Return the [x, y] coordinate for the center point of the cell that contains the specified text.  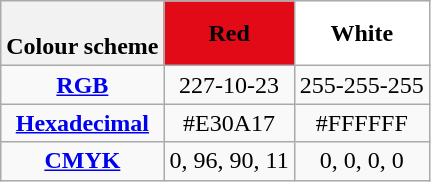
Colour scheme [82, 34]
Hexadecimal [82, 123]
#E30A17 [229, 123]
CMYK [82, 161]
0, 96, 90, 11 [229, 161]
White [362, 34]
Red [229, 34]
0, 0, 0, 0 [362, 161]
#FFFFFF [362, 123]
RGB [82, 85]
255-255-255 [362, 85]
227-10-23 [229, 85]
